Return (X, Y) of the center of cell containing provided text 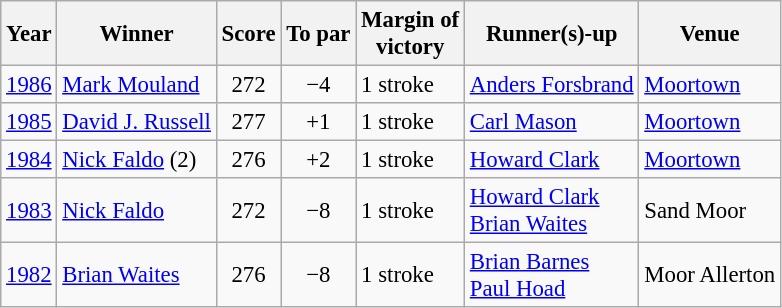
Venue (710, 34)
Howard Clark (551, 160)
Margin ofvictory (410, 34)
1984 (29, 160)
+2 (318, 160)
1983 (29, 210)
Moor Allerton (710, 276)
Brian Barnes Paul Hoad (551, 276)
Mark Mouland (136, 85)
Carl Mason (551, 122)
David J. Russell (136, 122)
Anders Forsbrand (551, 85)
277 (248, 122)
1985 (29, 122)
1986 (29, 85)
1982 (29, 276)
Brian Waites (136, 276)
Sand Moor (710, 210)
Winner (136, 34)
+1 (318, 122)
Nick Faldo (2) (136, 160)
Year (29, 34)
Score (248, 34)
To par (318, 34)
−4 (318, 85)
Nick Faldo (136, 210)
Howard Clark Brian Waites (551, 210)
Runner(s)-up (551, 34)
